Extract the (x, y) coordinate from the center of the cell holding the provided text.  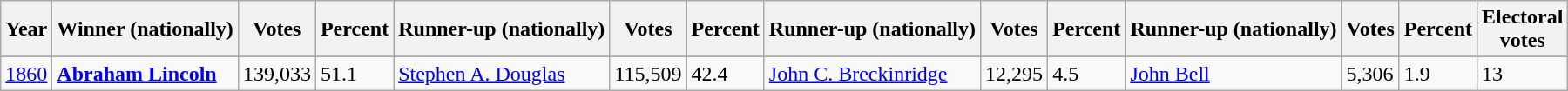
12,295 (1014, 74)
13 (1523, 74)
4.5 (1087, 74)
Winner (nationally) (145, 29)
John Bell (1233, 74)
Stephen A. Douglas (502, 74)
Abraham Lincoln (145, 74)
1.9 (1437, 74)
Year (26, 29)
139,033 (277, 74)
42.4 (725, 74)
1860 (26, 74)
51.1 (354, 74)
115,509 (648, 74)
John C. Breckinridge (872, 74)
Electoralvotes (1523, 29)
5,306 (1370, 74)
